Determine the (x, y) coordinate at the center of the cell enclosing the given text.  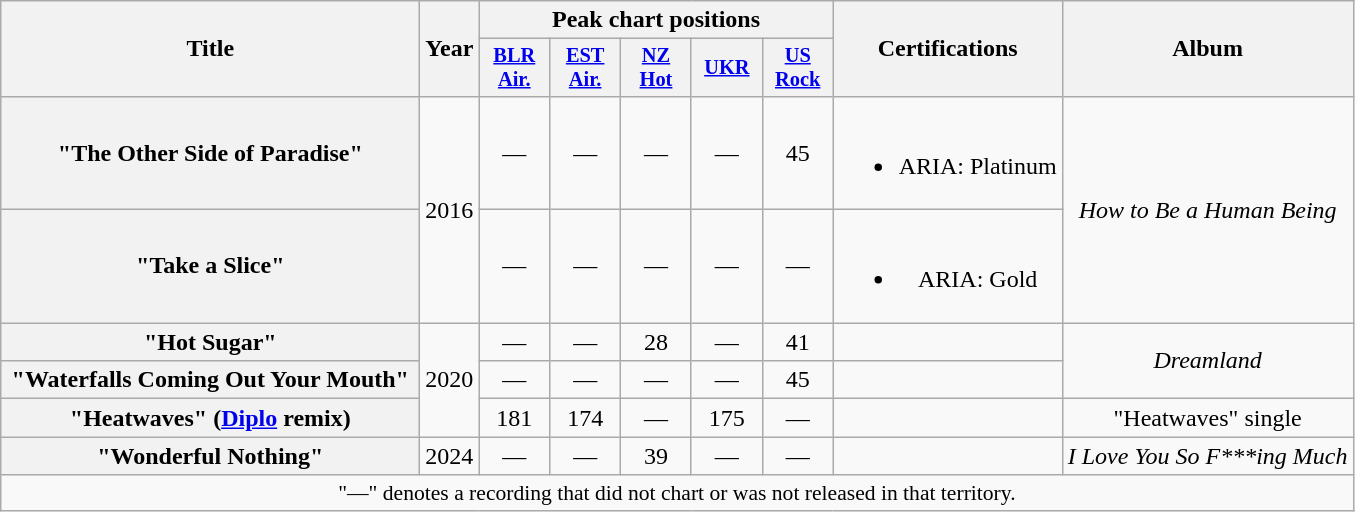
175 (726, 418)
39 (656, 456)
US Rock (798, 68)
Title (210, 49)
Dreamland (1208, 361)
UKR (726, 68)
2016 (450, 209)
"Waterfalls Coming Out Your Mouth" (210, 380)
174 (586, 418)
NZHot (656, 68)
"—" denotes a recording that did not chart or was not released in that territory. (677, 493)
Album (1208, 49)
How to Be a Human Being (1208, 209)
181 (514, 418)
ARIA: Platinum (948, 152)
"The Other Side of Paradise" (210, 152)
2024 (450, 456)
Year (450, 49)
"Hot Sugar" (210, 342)
ESTAir. (586, 68)
2020 (450, 380)
BLRAir. (514, 68)
Certifications (948, 49)
"Wonderful Nothing" (210, 456)
"Heatwaves" single (1208, 418)
ARIA: Gold (948, 266)
"Heatwaves" (Diplo remix) (210, 418)
Peak chart positions (656, 20)
I Love You So F***ing Much (1208, 456)
41 (798, 342)
"Take a Slice" (210, 266)
28 (656, 342)
